Locate the cell with the specified text and output its [x, y] center coordinate. 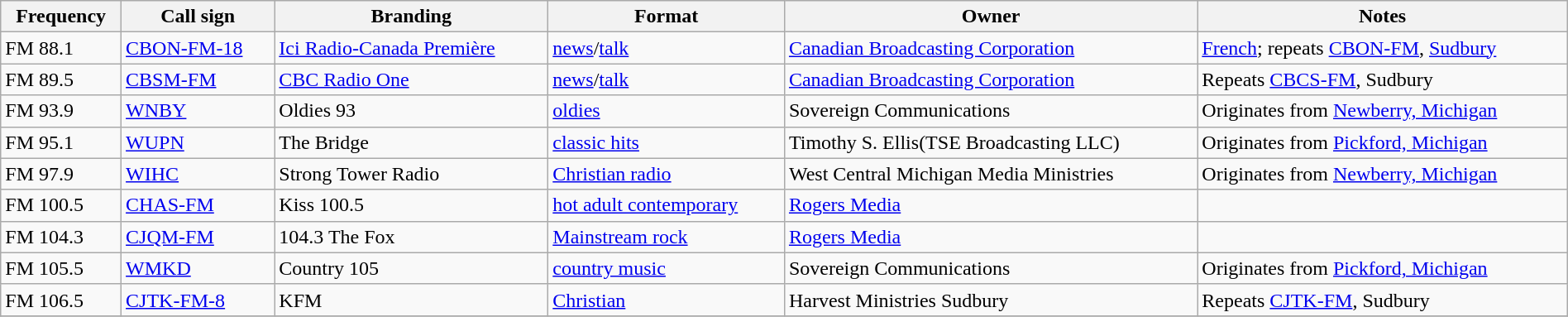
Branding [412, 17]
CJQM-FM [198, 237]
CHAS-FM [198, 205]
104.3 The Fox [412, 237]
West Central Michigan Media Ministries [991, 174]
Strong Tower Radio [412, 174]
classic hits [667, 142]
FM 97.9 [61, 174]
Format [667, 17]
FM 104.3 [61, 237]
Mainstream rock [667, 237]
Repeats CBCS-FM, Sudbury [1383, 79]
CBON-FM-18 [198, 48]
hot adult contemporary [667, 205]
FM 93.9 [61, 111]
Christian radio [667, 174]
FM 106.5 [61, 300]
Harvest Ministries Sudbury [991, 300]
Christian [667, 300]
country music [667, 268]
Kiss 100.5 [412, 205]
FM 100.5 [61, 205]
CBC Radio One [412, 79]
Call sign [198, 17]
WIHC [198, 174]
KFM [412, 300]
Notes [1383, 17]
WNBY [198, 111]
Repeats CJTK-FM, Sudbury [1383, 300]
Oldies 93 [412, 111]
The Bridge [412, 142]
CJTK-FM-8 [198, 300]
WMKD [198, 268]
FM 105.5 [61, 268]
Owner [991, 17]
oldies [667, 111]
Ici Radio-Canada Première [412, 48]
WUPN [198, 142]
CBSM-FM [198, 79]
French; repeats CBON-FM, Sudbury [1383, 48]
Frequency [61, 17]
FM 89.5 [61, 79]
Timothy S. Ellis(TSE Broadcasting LLC) [991, 142]
FM 95.1 [61, 142]
FM 88.1 [61, 48]
Country 105 [412, 268]
